Search for the cell housing the specified text and yield its (x, y) center coordinate. 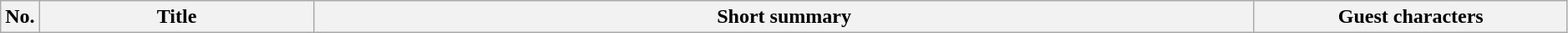
Title (177, 17)
Short summary (784, 17)
No. (20, 17)
Guest characters (1410, 17)
